Detect which cell encompasses the target text, then output its (X, Y) center coordinate. 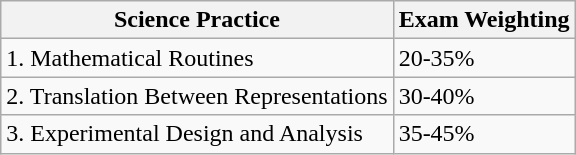
2. Translation Between Representations (197, 96)
35-45% (484, 134)
1. Mathematical Routines (197, 58)
20-35% (484, 58)
Science Practice (197, 20)
3. Experimental Design and Analysis (197, 134)
Exam Weighting (484, 20)
30-40% (484, 96)
